Scan for the cell matching the given text and deliver its [X, Y] coordinate at center. 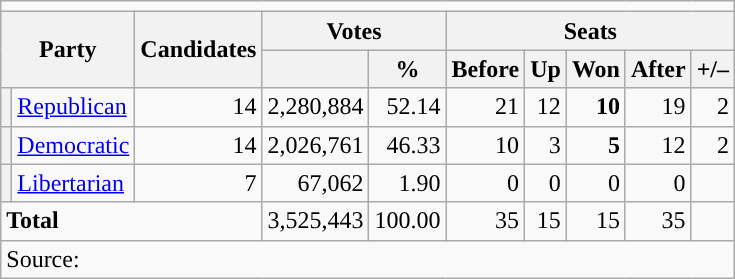
Votes [354, 31]
+/– [712, 69]
Democratic [74, 145]
Won [596, 69]
Before [486, 69]
% [408, 69]
46.33 [408, 145]
Seats [590, 31]
After [658, 69]
3 [546, 145]
5 [596, 145]
Party [68, 50]
Candidates [198, 50]
100.00 [408, 221]
3,525,443 [316, 221]
Libertarian [74, 183]
Source: [368, 259]
67,062 [316, 183]
2,026,761 [316, 145]
Total [132, 221]
1.90 [408, 183]
21 [486, 107]
Republican [74, 107]
19 [658, 107]
2,280,884 [316, 107]
52.14 [408, 107]
Up [546, 69]
7 [198, 183]
